Identify which cell holds the provided text, then report its (x, y) central coordinate. 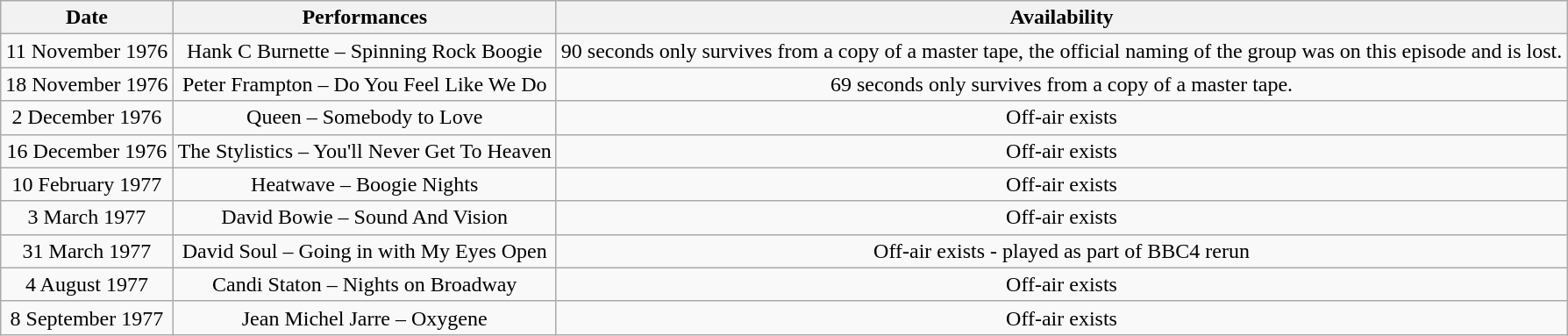
Queen – Somebody to Love (365, 118)
69 seconds only survives from a copy of a master tape. (1061, 84)
The Stylistics – You'll Never Get To Heaven (365, 151)
David Bowie – Sound And Vision (365, 218)
David Soul – Going in with My Eyes Open (365, 251)
16 December 1976 (87, 151)
3 March 1977 (87, 218)
31 March 1977 (87, 251)
Availability (1061, 18)
8 September 1977 (87, 318)
Candi Staton – Nights on Broadway (365, 284)
Jean Michel Jarre – Oxygene (365, 318)
Heatwave – Boogie Nights (365, 184)
Off-air exists - played as part of BBC4 rerun (1061, 251)
Date (87, 18)
4 August 1977 (87, 284)
90 seconds only survives from a copy of a master tape, the official naming of the group was on this episode and is lost. (1061, 51)
Hank C Burnette – Spinning Rock Boogie (365, 51)
11 November 1976 (87, 51)
18 November 1976 (87, 84)
Peter Frampton – Do You Feel Like We Do (365, 84)
Performances (365, 18)
10 February 1977 (87, 184)
2 December 1976 (87, 118)
